Search for the cell housing the specified text and yield its [x, y] center coordinate. 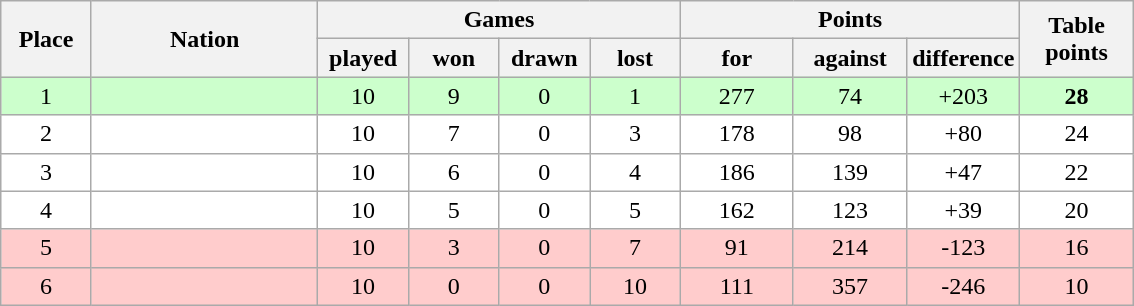
for [736, 58]
186 [736, 172]
139 [850, 172]
277 [736, 96]
16 [1076, 248]
+47 [964, 172]
178 [736, 134]
2 [46, 134]
74 [850, 96]
Tablepoints [1076, 39]
357 [850, 286]
20 [1076, 210]
+203 [964, 96]
Points [850, 20]
Nation [204, 39]
drawn [544, 58]
9 [454, 96]
lost [636, 58]
91 [736, 248]
Games [499, 20]
24 [1076, 134]
98 [850, 134]
214 [850, 248]
Place [46, 39]
+80 [964, 134]
162 [736, 210]
22 [1076, 172]
won [454, 58]
123 [850, 210]
difference [964, 58]
111 [736, 286]
-123 [964, 248]
-246 [964, 286]
+39 [964, 210]
28 [1076, 96]
against [850, 58]
played [364, 58]
